From the cell containing the given text, extract its center point as (X, Y) coordinate. 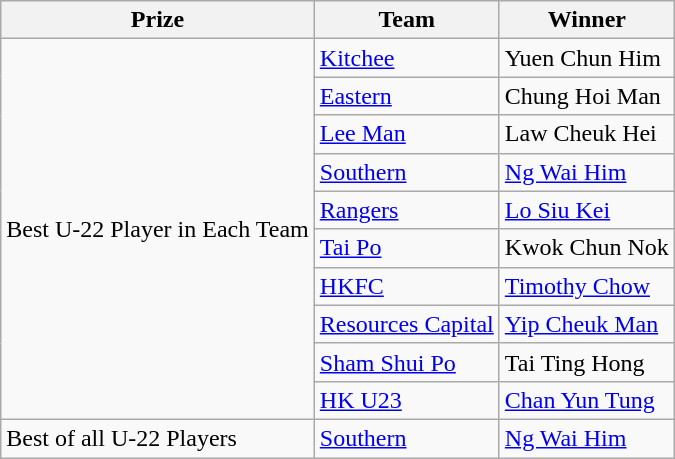
Prize (158, 20)
Rangers (406, 210)
Resources Capital (406, 324)
Yuen Chun Him (586, 58)
Winner (586, 20)
Best U-22 Player in Each Team (158, 230)
Yip Cheuk Man (586, 324)
Chung Hoi Man (586, 96)
Tai Po (406, 248)
Law Cheuk Hei (586, 134)
Tai Ting Hong (586, 362)
Best of all U-22 Players (158, 438)
HK U23 (406, 400)
Timothy Chow (586, 286)
Lo Siu Kei (586, 210)
HKFC (406, 286)
Kwok Chun Nok (586, 248)
Lee Man (406, 134)
Sham Shui Po (406, 362)
Chan Yun Tung (586, 400)
Kitchee (406, 58)
Team (406, 20)
Eastern (406, 96)
